Scan for the cell matching the given text and deliver its [x, y] coordinate at center. 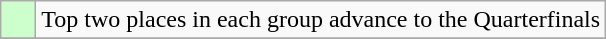
Top two places in each group advance to the Quarterfinals [321, 20]
